Capture the cell that displays the provided text and extract its (x, y) central coordinate. 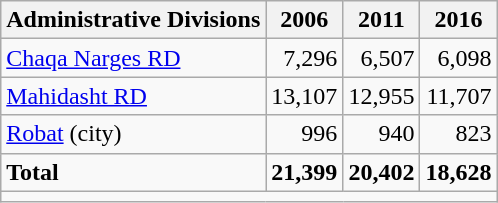
Administrative Divisions (134, 20)
20,402 (382, 172)
Chaqa Narges RD (134, 58)
7,296 (304, 58)
2006 (304, 20)
Mahidasht RD (134, 96)
12,955 (382, 96)
996 (304, 134)
Total (134, 172)
18,628 (458, 172)
6,098 (458, 58)
6,507 (382, 58)
Robat (city) (134, 134)
2011 (382, 20)
11,707 (458, 96)
21,399 (304, 172)
2016 (458, 20)
13,107 (304, 96)
823 (458, 134)
940 (382, 134)
